Return [X, Y] of the center of cell containing provided text 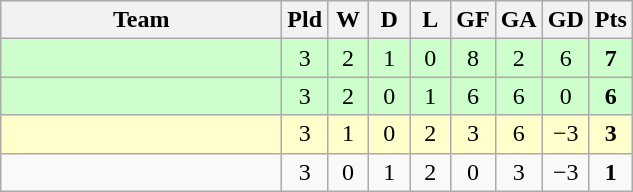
8 [473, 58]
Pld [305, 20]
GD [566, 20]
L [430, 20]
Pts [610, 20]
W [348, 20]
D [390, 20]
GA [518, 20]
GF [473, 20]
7 [610, 58]
Team [142, 20]
